Detect which cell encompasses the target text, then output its (X, Y) center coordinate. 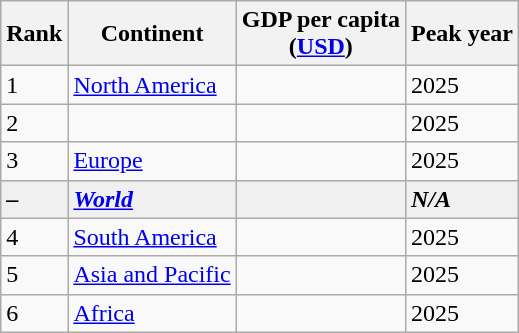
GDP per capita(USD) (320, 34)
5 (34, 275)
3 (34, 161)
Africa (152, 313)
4 (34, 237)
Rank (34, 34)
Asia and Pacific (152, 275)
6 (34, 313)
Peak year (462, 34)
1 (34, 85)
North America (152, 85)
World (152, 199)
Continent (152, 34)
– (34, 199)
South America (152, 237)
2 (34, 123)
Europe (152, 161)
N/A (462, 199)
